Return the (x, y) coordinate for the center point of the cell that contains the specified text.  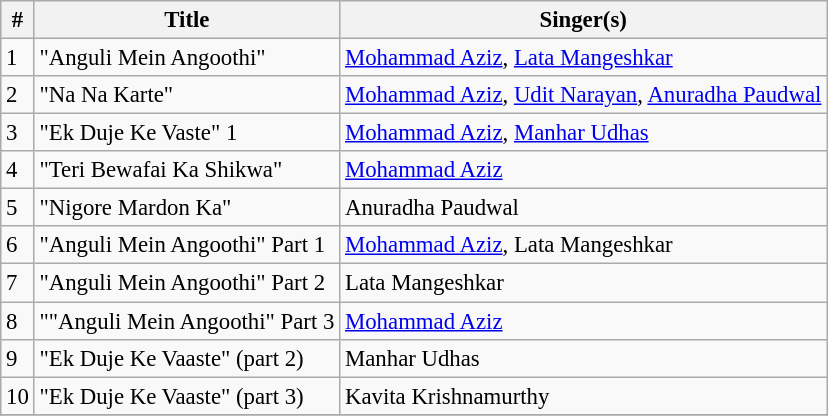
Mohammad Aziz, Manhar Udhas (584, 133)
7 (18, 283)
2 (18, 95)
"Anguli Mein Angoothi" (187, 58)
Lata Mangeshkar (584, 283)
9 (18, 358)
Singer(s) (584, 20)
"Anguli Mein Angoothi" Part 1 (187, 245)
10 (18, 396)
"Ek Duje Ke Vaste" 1 (187, 133)
4 (18, 170)
Manhar Udhas (584, 358)
6 (18, 245)
""Anguli Mein Angoothi" Part 3 (187, 321)
"Teri Bewafai Ka Shikwa" (187, 170)
"Nigore Mardon Ka" (187, 208)
Title (187, 20)
# (18, 20)
"Ek Duje Ke Vaaste" (part 2) (187, 358)
"Ek Duje Ke Vaaste" (part 3) (187, 396)
1 (18, 58)
"Na Na Karte" (187, 95)
5 (18, 208)
3 (18, 133)
"Anguli Mein Angoothi" Part 2 (187, 283)
Kavita Krishnamurthy (584, 396)
Anuradha Paudwal (584, 208)
8 (18, 321)
Mohammad Aziz, Udit Narayan, Anuradha Paudwal (584, 95)
